Determine the [x, y] coordinate at the center of the cell enclosing the given text.  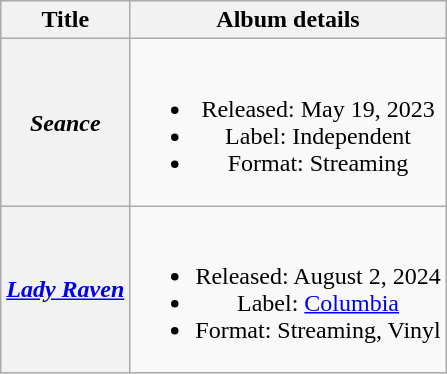
Lady Raven [66, 290]
Album details [288, 20]
Title [66, 20]
Seance [66, 122]
Released: May 19, 2023Label: IndependentFormat: Streaming [288, 122]
Released: August 2, 2024Label: ColumbiaFormat: Streaming, Vinyl [288, 290]
